Output the (x, y) coordinate of the center of the cell containing the given text.  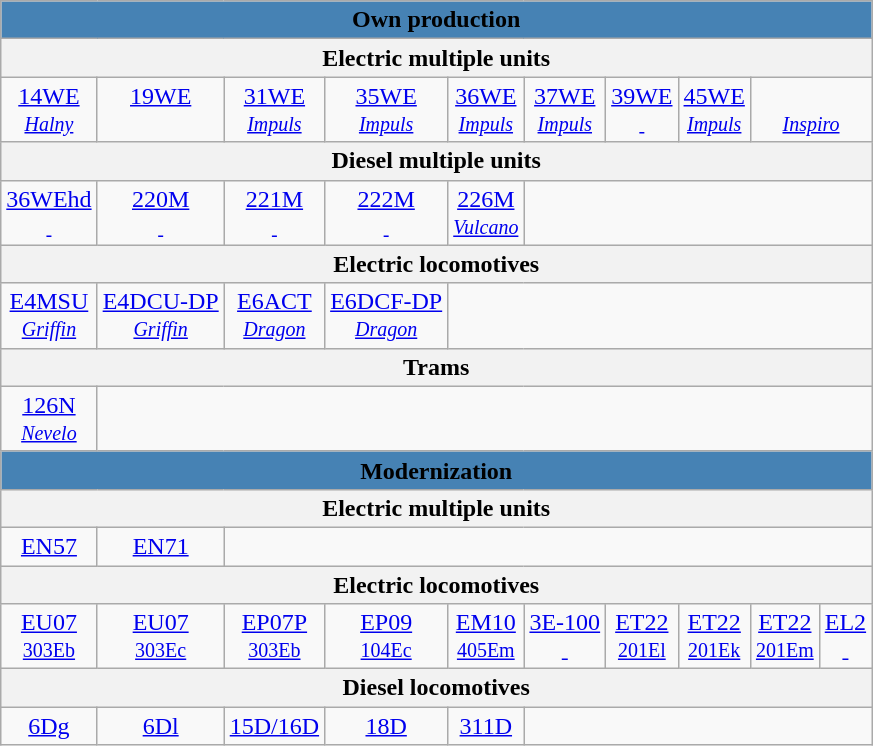
19WE (160, 110)
6Dl (160, 726)
36WEhd (49, 212)
15D/16D (274, 726)
ET22201Em (784, 636)
35WEImpuls (386, 110)
EP09104Ec (386, 636)
EP07P303Eb (274, 636)
220M (160, 212)
Diesel multiple units (436, 161)
14WEHalny (49, 110)
221M (274, 212)
EU07303Eb (49, 636)
ET22201Ek (714, 636)
6Dg (49, 726)
EN57 (49, 546)
E4DCU-DPGriffin (160, 316)
222M (386, 212)
Inspiro (810, 110)
E6ACTDragon (274, 316)
226MVulcano (486, 212)
36WEImpuls (486, 110)
37WEImpuls (565, 110)
45WEImpuls (714, 110)
E4MSUGriffin (49, 316)
ET22201El (642, 636)
Own production (436, 20)
311D (486, 726)
EL2 (845, 636)
18D (386, 726)
Modernization (436, 470)
31WEImpuls (274, 110)
Trams (436, 367)
EN71 (160, 546)
126NNevelo (49, 418)
E6DCF-DPDragon (386, 316)
39WE (642, 110)
EM10405Em (486, 636)
EU07303Ec (160, 636)
Diesel locomotives (436, 688)
3E-100 (565, 636)
